Pinpoint the cell where the given text exists, returning its (x, y) midpoint coordinate. 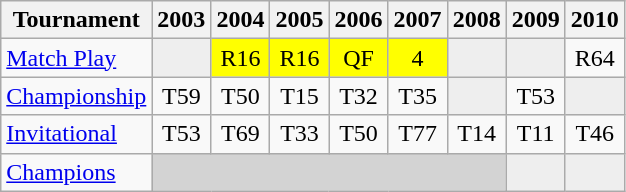
T69 (240, 134)
T33 (300, 134)
Tournament (76, 20)
2010 (594, 20)
2005 (300, 20)
Invitational (76, 134)
4 (418, 58)
Championship (76, 96)
T59 (182, 96)
R64 (594, 58)
T11 (536, 134)
2004 (240, 20)
T32 (358, 96)
T77 (418, 134)
T14 (476, 134)
T46 (594, 134)
2009 (536, 20)
2003 (182, 20)
T35 (418, 96)
2006 (358, 20)
2007 (418, 20)
T15 (300, 96)
2008 (476, 20)
Match Play (76, 58)
QF (358, 58)
Champions (76, 172)
